From the cell containing the given text, extract its center point as (X, Y) coordinate. 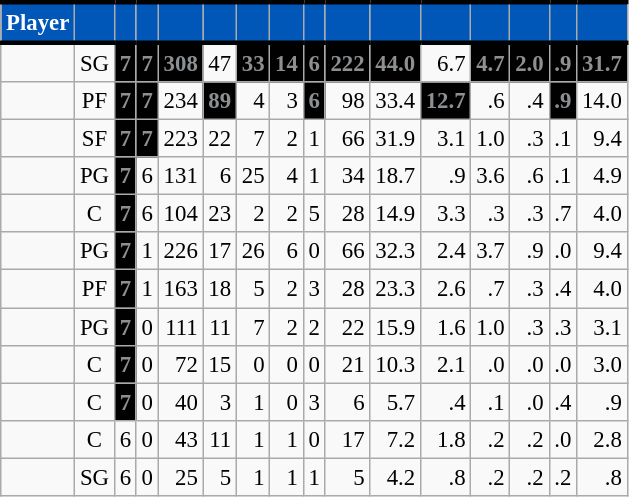
7.2 (395, 439)
43 (180, 439)
111 (180, 327)
72 (180, 364)
234 (180, 101)
104 (180, 214)
3.7 (490, 251)
6.7 (445, 62)
34 (348, 176)
14 (286, 62)
223 (180, 139)
14.0 (602, 101)
40 (180, 402)
3.0 (602, 364)
12.7 (445, 101)
4.7 (490, 62)
2.4 (445, 251)
18.7 (395, 176)
18 (220, 289)
31.7 (602, 62)
222 (348, 62)
15.9 (395, 327)
15 (220, 364)
33.4 (395, 101)
89 (220, 101)
2.1 (445, 364)
3.6 (490, 176)
98 (348, 101)
308 (180, 62)
14.9 (395, 214)
226 (180, 251)
4.2 (395, 477)
4.9 (602, 176)
32.3 (395, 251)
33 (252, 62)
23.3 (395, 289)
31.9 (395, 139)
47 (220, 62)
163 (180, 289)
SF (95, 139)
2.0 (530, 62)
1.6 (445, 327)
5.7 (395, 402)
10.3 (395, 364)
23 (220, 214)
26 (252, 251)
2.8 (602, 439)
131 (180, 176)
3.3 (445, 214)
44.0 (395, 62)
21 (348, 364)
1.8 (445, 439)
2.6 (445, 289)
Player (38, 22)
